For the text-containing cell, return its midpoint in [x, y] coordinate format. 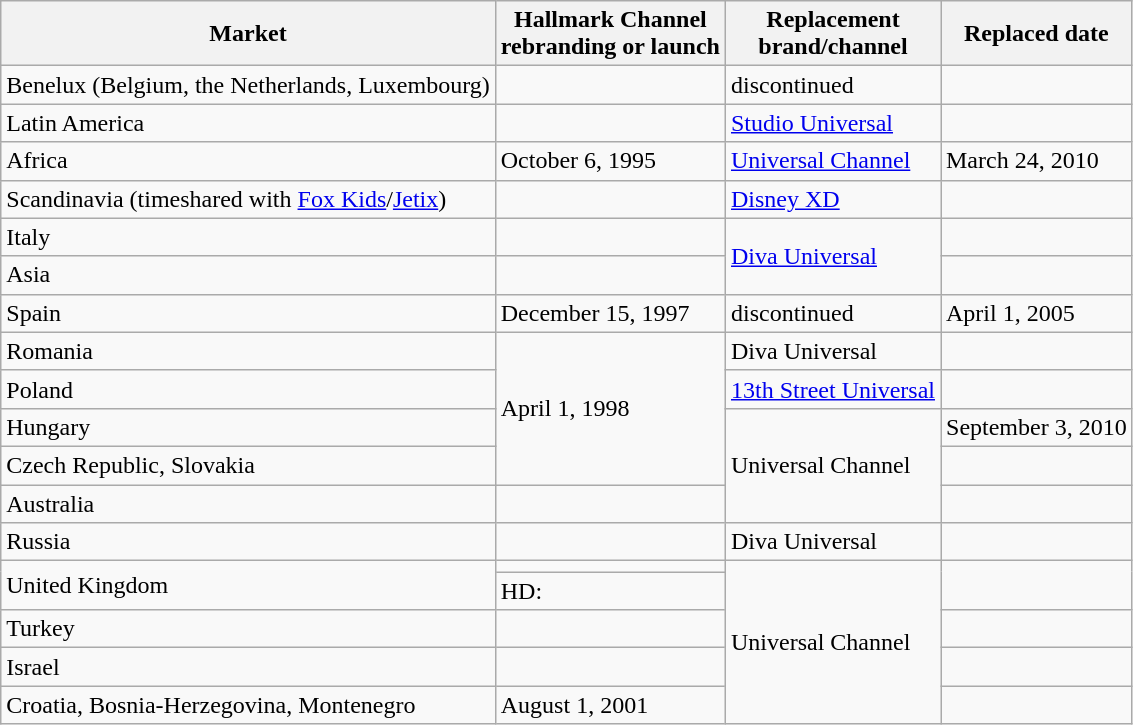
Spain [248, 313]
Scandinavia (timeshared with Fox Kids/Jetix) [248, 199]
September 3, 2010 [1036, 427]
April 1, 2005 [1036, 313]
13th Street Universal [832, 389]
Hallmark Channelrebranding or launch [610, 34]
Israel [248, 667]
Studio Universal [832, 123]
March 24, 2010 [1036, 161]
Hungary [248, 427]
Romania [248, 351]
Croatia, Bosnia-Herzegovina, Montenegro [248, 705]
Turkey [248, 629]
Disney XD [832, 199]
Italy [248, 237]
United Kingdom [248, 586]
December 15, 1997 [610, 313]
August 1, 2001 [610, 705]
Replacementbrand/channel [832, 34]
Benelux (Belgium, the Netherlands, Luxembourg) [248, 85]
April 1, 1998 [610, 408]
Russia [248, 542]
October 6, 1995 [610, 161]
HD: [610, 591]
Asia [248, 275]
Latin America [248, 123]
Africa [248, 161]
Czech Republic, Slovakia [248, 465]
Australia [248, 503]
Market [248, 34]
Replaced date [1036, 34]
Poland [248, 389]
